Output the (X, Y) coordinate of the center of the cell containing the given text.  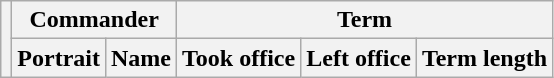
Left office (359, 58)
Term (365, 20)
Took office (239, 58)
Portrait (59, 58)
Name (140, 58)
Term length (484, 58)
Commander (94, 20)
